Provide the [x, y] coordinate of the cell's center where the given text is located.  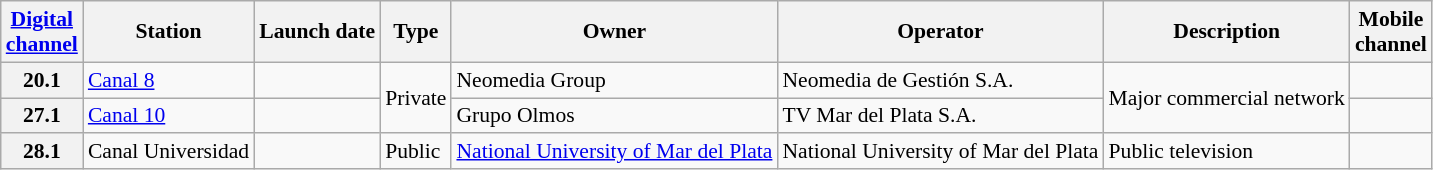
Canal 10 [168, 116]
27.1 [42, 116]
Public [416, 152]
Neomedia Group [614, 80]
Grupo Olmos [614, 116]
Mobilechannel [1391, 32]
Launch date [317, 32]
Operator [940, 32]
Station [168, 32]
Public television [1227, 152]
Type [416, 32]
28.1 [42, 152]
Owner [614, 32]
TV Mar del Plata S.A. [940, 116]
Canal Universidad [168, 152]
Private [416, 98]
20.1 [42, 80]
Major commercial network [1227, 98]
Digitalchannel [42, 32]
Description [1227, 32]
Neomedia de Gestión S.A. [940, 80]
Canal 8 [168, 80]
